Detect which cell encompasses the target text, then output its [x, y] center coordinate. 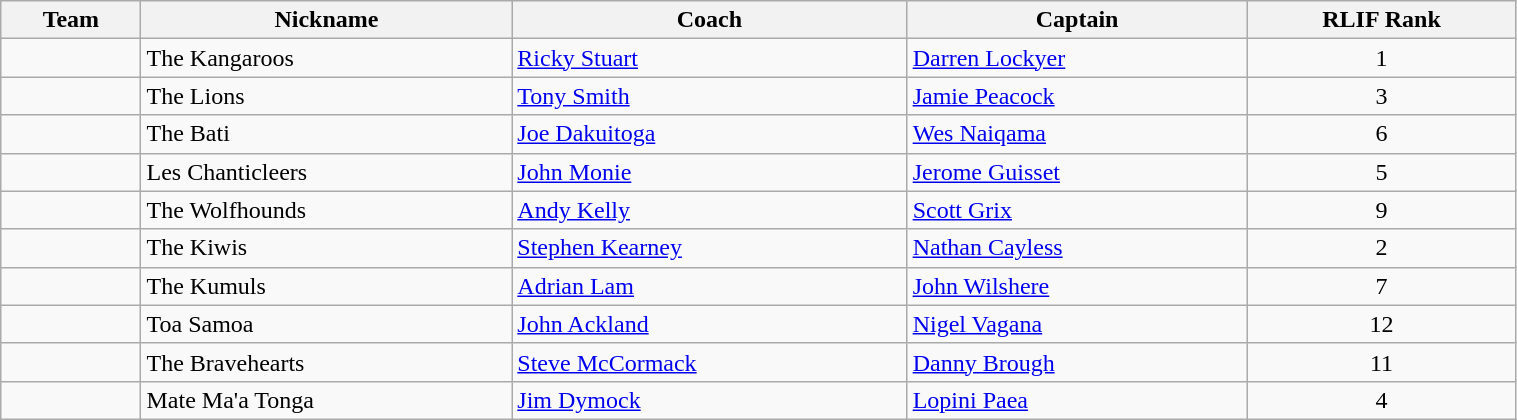
Stephen Kearney [710, 248]
Mate Ma'a Tonga [326, 400]
Joe Dakuitoga [710, 134]
Tony Smith [710, 96]
Darren Lockyer [1077, 58]
Andy Kelly [710, 210]
Jim Dymock [710, 400]
Team [71, 20]
1 [1382, 58]
Adrian Lam [710, 286]
2 [1382, 248]
Wes Naiqama [1077, 134]
Jamie Peacock [1077, 96]
The Bati [326, 134]
John Monie [710, 172]
6 [1382, 134]
Toa Samoa [326, 324]
7 [1382, 286]
Nathan Cayless [1077, 248]
John Wilshere [1077, 286]
The Kiwis [326, 248]
The Wolfhounds [326, 210]
Les Chanticleers [326, 172]
Ricky Stuart [710, 58]
3 [1382, 96]
The Bravehearts [326, 362]
The Lions [326, 96]
John Ackland [710, 324]
4 [1382, 400]
Nigel Vagana [1077, 324]
RLIF Rank [1382, 20]
12 [1382, 324]
Jerome Guisset [1077, 172]
Lopini Paea [1077, 400]
The Kangaroos [326, 58]
The Kumuls [326, 286]
Captain [1077, 20]
9 [1382, 210]
5 [1382, 172]
Danny Brough [1077, 362]
Scott Grix [1077, 210]
11 [1382, 362]
Nickname [326, 20]
Steve McCormack [710, 362]
Coach [710, 20]
